Search for the cell housing the specified text and yield its [x, y] center coordinate. 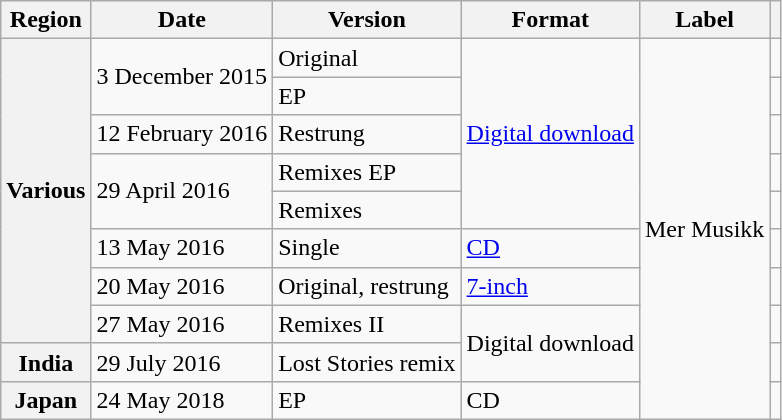
12 February 2016 [182, 134]
29 April 2016 [182, 191]
Remixes [367, 210]
29 July 2016 [182, 362]
Original [367, 58]
Remixes II [367, 324]
Mer Musikk [704, 230]
Restrung [367, 134]
Date [182, 20]
Various [46, 191]
27 May 2016 [182, 324]
Remixes EP [367, 172]
Format [550, 20]
13 May 2016 [182, 248]
Lost Stories remix [367, 362]
3 December 2015 [182, 77]
Label [704, 20]
Single [367, 248]
7-inch [550, 286]
Japan [46, 400]
24 May 2018 [182, 400]
India [46, 362]
Region [46, 20]
20 May 2016 [182, 286]
Original, restrung [367, 286]
Version [367, 20]
